Output the (X, Y) coordinate of the center of the cell containing the given text.  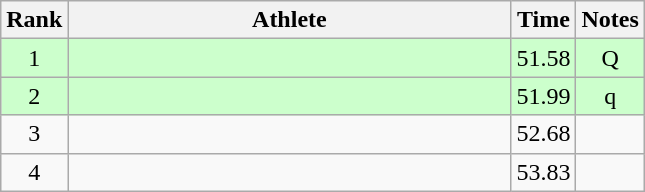
2 (34, 96)
Notes (610, 20)
Time (544, 20)
1 (34, 58)
q (610, 96)
53.83 (544, 172)
Q (610, 58)
3 (34, 134)
Rank (34, 20)
4 (34, 172)
Athlete (290, 20)
51.58 (544, 58)
51.99 (544, 96)
52.68 (544, 134)
